Return (x, y) of the center of cell containing provided text 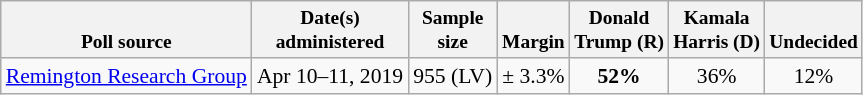
Date(s)administered (330, 30)
Samplesize (452, 30)
DonaldTrump (R) (620, 30)
Remington Research Group (126, 76)
Margin (533, 30)
± 3.3% (533, 76)
Undecided (814, 30)
KamalaHarris (D) (717, 30)
Apr 10–11, 2019 (330, 76)
Poll source (126, 30)
955 (LV) (452, 76)
12% (814, 76)
52% (620, 76)
36% (717, 76)
